For the text-containing cell, return its midpoint in (x, y) coordinate format. 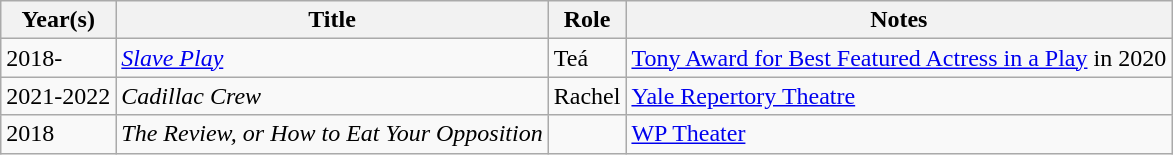
The Review, or How to Eat Your Opposition (332, 134)
2018 (58, 134)
WP Theater (899, 134)
2018- (58, 58)
Role (587, 20)
Yale Repertory Theatre (899, 96)
Title (332, 20)
Notes (899, 20)
2021-2022 (58, 96)
Teá (587, 58)
Slave Play (332, 58)
Cadillac Crew (332, 96)
Rachel (587, 96)
Tony Award for Best Featured Actress in a Play in 2020 (899, 58)
Year(s) (58, 20)
